Detect which cell encompasses the target text, then output its [X, Y] center coordinate. 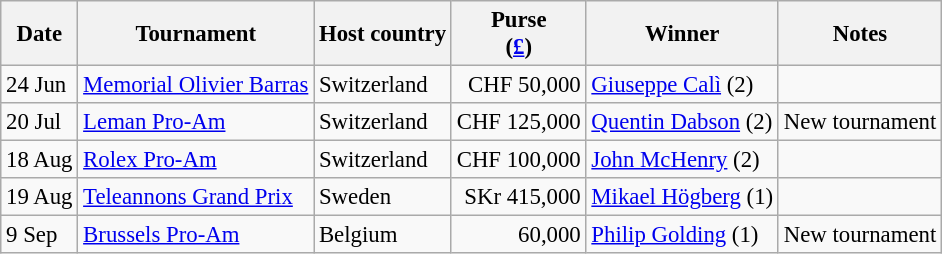
John McHenry (2) [682, 160]
Host country [383, 34]
Rolex Pro-Am [196, 160]
18 Aug [40, 160]
60,000 [518, 235]
SKr 415,000 [518, 197]
20 Jul [40, 122]
Giuseppe Calì (2) [682, 85]
Purse(£) [518, 34]
Date [40, 34]
24 Jun [40, 85]
Tournament [196, 34]
Leman Pro-Am [196, 122]
CHF 50,000 [518, 85]
Belgium [383, 235]
Memorial Olivier Barras [196, 85]
CHF 125,000 [518, 122]
Teleannons Grand Prix [196, 197]
Brussels Pro-Am [196, 235]
Notes [860, 34]
9 Sep [40, 235]
Sweden [383, 197]
Mikael Högberg (1) [682, 197]
CHF 100,000 [518, 160]
19 Aug [40, 197]
Quentin Dabson (2) [682, 122]
Winner [682, 34]
Philip Golding (1) [682, 235]
